Identify which cell holds the provided text, then report its (x, y) central coordinate. 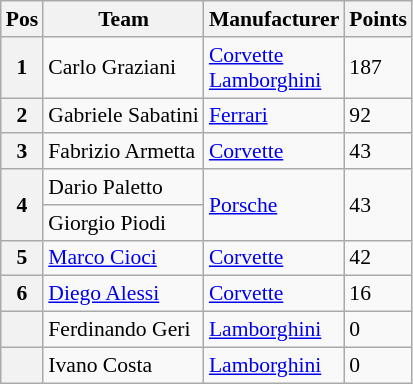
Ferrari (274, 116)
Fabrizio Armetta (124, 152)
Pos (22, 19)
3 (22, 152)
187 (378, 68)
Porsche (274, 204)
Dario Paletto (124, 187)
4 (22, 204)
Team (124, 19)
2 (22, 116)
Manufacturer (274, 19)
Ferdinando Geri (124, 330)
Ivano Costa (124, 365)
6 (22, 294)
16 (378, 294)
Carlo Graziani (124, 68)
Points (378, 19)
1 (22, 68)
Diego Alessi (124, 294)
CorvetteLamborghini (274, 68)
Giorgio Piodi (124, 223)
Marco Cioci (124, 258)
42 (378, 258)
5 (22, 258)
Gabriele Sabatini (124, 116)
92 (378, 116)
